Find where the given text appears and provide that cell's center as [X, Y] coordinate. 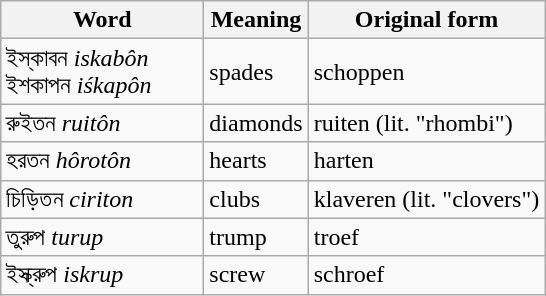
schoppen [426, 72]
diamonds [256, 123]
trump [256, 237]
screw [256, 275]
troef [426, 237]
ইস্ক্রুপ iskrup [102, 275]
রুইতন ruitôn [102, 123]
চিড়িতন ciriton [102, 199]
clubs [256, 199]
Original form [426, 20]
তুরুপ turup [102, 237]
schroef [426, 275]
ruiten (lit. "rhombi") [426, 123]
Meaning [256, 20]
spades [256, 72]
klaveren (lit. "clovers") [426, 199]
hearts [256, 161]
হরতন hôrotôn [102, 161]
Word [102, 20]
harten [426, 161]
ইস্কাবন iskabôn ইশকাপন iśkapôn [102, 72]
